Locate the cell with the specified text and output its [x, y] center coordinate. 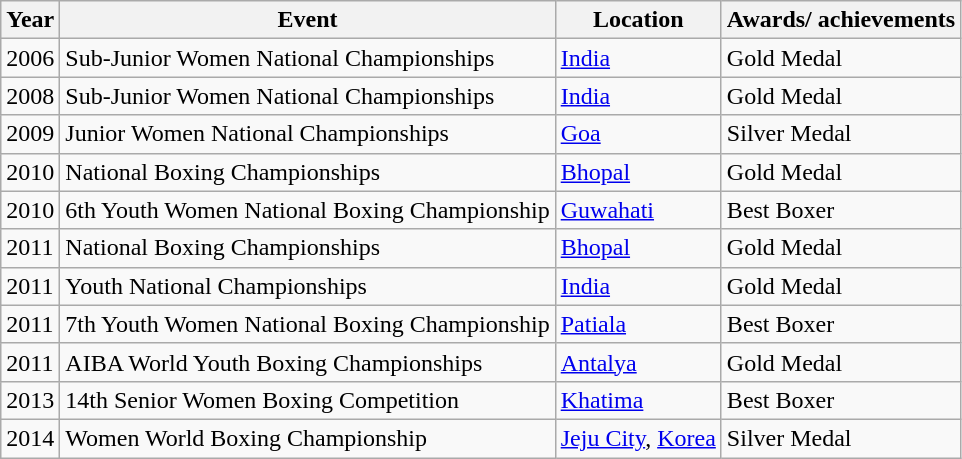
14th Senior Women Boxing Competition [308, 400]
Patiala [638, 324]
Guwahati [638, 210]
Junior Women National Championships [308, 134]
6th Youth Women National Boxing Championship [308, 210]
Youth National Championships [308, 286]
AIBA World Youth Boxing Championships [308, 362]
Location [638, 20]
2014 [30, 438]
Khatima [638, 400]
Year [30, 20]
Antalya [638, 362]
2006 [30, 58]
Women World Boxing Championship [308, 438]
2008 [30, 96]
2013 [30, 400]
Jeju City, Korea [638, 438]
2009 [30, 134]
Awards/ achievements [840, 20]
Event [308, 20]
7th Youth Women National Boxing Championship [308, 324]
Goa [638, 134]
